Output the (X, Y) coordinate of the center of the cell containing the given text.  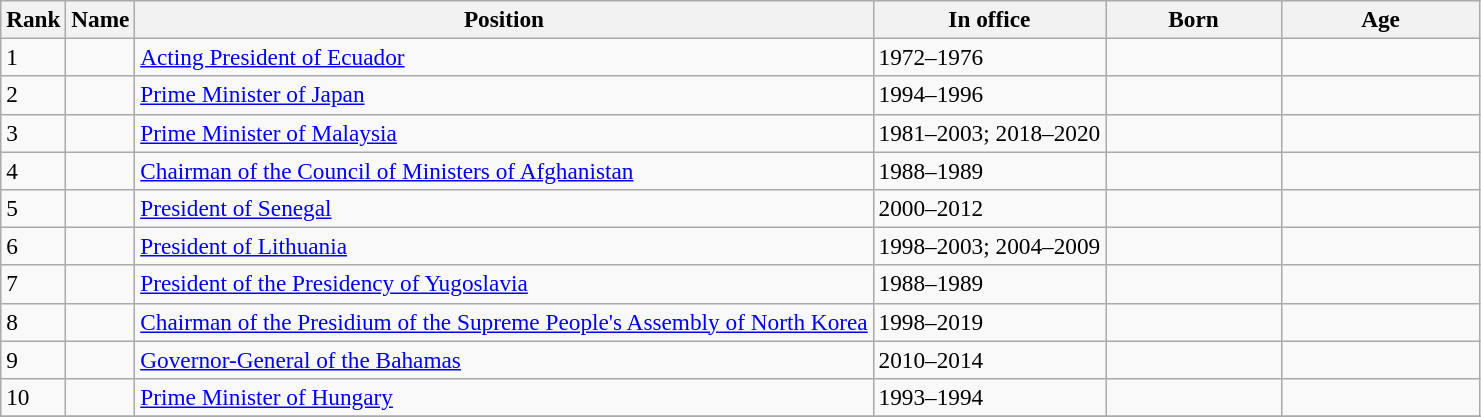
President of the Presidency of Yugoslavia (504, 284)
2 (34, 95)
President of Senegal (504, 208)
Born (1194, 19)
3 (34, 133)
10 (34, 397)
President of Lithuania (504, 246)
Name (100, 19)
1998–2019 (990, 322)
9 (34, 359)
1993–1994 (990, 397)
Governor-General of the Bahamas (504, 359)
4 (34, 170)
8 (34, 322)
6 (34, 246)
Prime Minister of Japan (504, 95)
1994–1996 (990, 95)
Chairman of the Presidium of the Supreme People's Assembly of North Korea (504, 322)
2010–2014 (990, 359)
Prime Minister of Hungary (504, 397)
7 (34, 284)
Position (504, 19)
In office (990, 19)
1998–2003; 2004–2009 (990, 246)
Prime Minister of Malaysia (504, 133)
Acting President of Ecuador (504, 57)
5 (34, 208)
Rank (34, 19)
1972–1976 (990, 57)
Age (1380, 19)
Chairman of the Council of Ministers of Afghanistan (504, 170)
2000–2012 (990, 208)
1 (34, 57)
1981–2003; 2018–2020 (990, 133)
